Output the [x, y] coordinate of the center of the cell containing the given text.  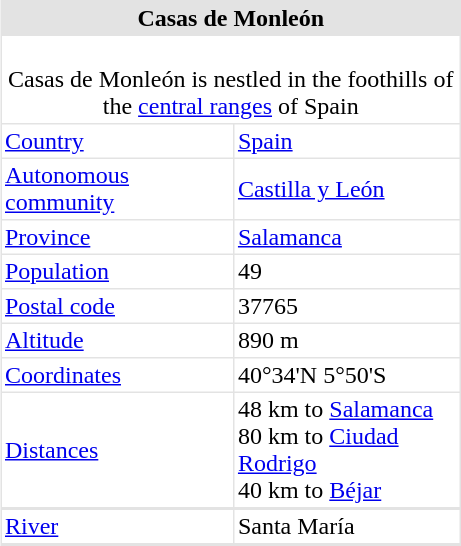
Country [118, 140]
49 [348, 272]
37765 [348, 306]
48 km to Salamanca80 km to Ciudad Rodrigo40 km to Béjar [348, 450]
Autonomous community [118, 189]
Casas de Monleón is nestled in the foothills of the central ranges of Spain [231, 80]
Casas de Monleón [231, 18]
Salamanca [348, 236]
Spain [348, 140]
River [118, 526]
Province [118, 236]
40°34'N 5°50'S [348, 374]
Coordinates [118, 374]
Castilla y León [348, 189]
Altitude [118, 340]
Population [118, 272]
Santa María [348, 526]
Distances [118, 450]
890 m [348, 340]
Postal code [118, 306]
